Return the (x, y) coordinate for the center point of the cell that contains the specified text.  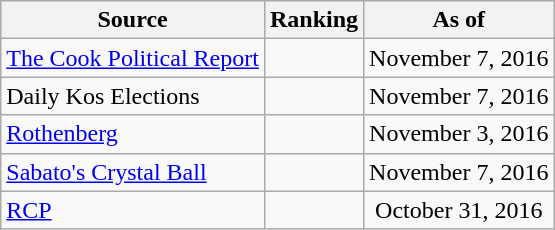
October 31, 2016 (459, 210)
November 3, 2016 (459, 134)
Source (133, 20)
Daily Kos Elections (133, 96)
As of (459, 20)
Rothenberg (133, 134)
Ranking (314, 20)
The Cook Political Report (133, 58)
Sabato's Crystal Ball (133, 172)
RCP (133, 210)
